Find where the given text appears and provide that cell's center as (X, Y) coordinate. 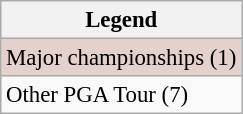
Other PGA Tour (7) (122, 95)
Major championships (1) (122, 58)
Legend (122, 20)
